Scan for the cell matching the given text and deliver its [X, Y] coordinate at center. 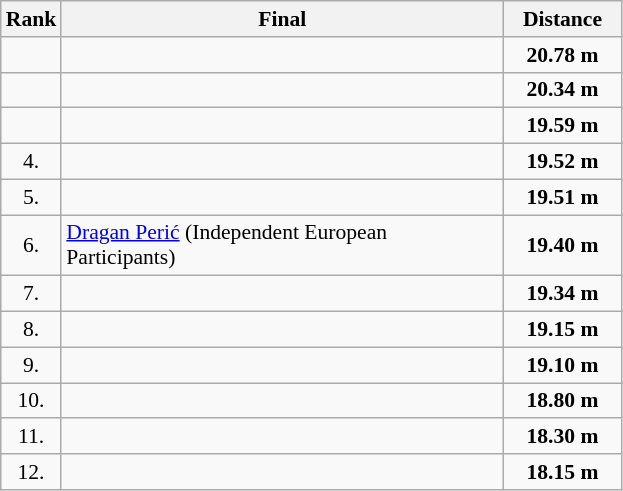
19.59 m [562, 126]
5. [32, 197]
19.52 m [562, 162]
9. [32, 365]
12. [32, 472]
19.15 m [562, 330]
19.10 m [562, 365]
18.80 m [562, 401]
Final [282, 19]
Dragan Perić (Independent European Participants) [282, 246]
19.34 m [562, 294]
8. [32, 330]
20.34 m [562, 90]
20.78 m [562, 55]
10. [32, 401]
18.15 m [562, 472]
7. [32, 294]
Rank [32, 19]
Distance [562, 19]
11. [32, 437]
18.30 m [562, 437]
4. [32, 162]
6. [32, 246]
19.40 m [562, 246]
19.51 m [562, 197]
